Output the [x, y] coordinate of the center of the cell containing the given text.  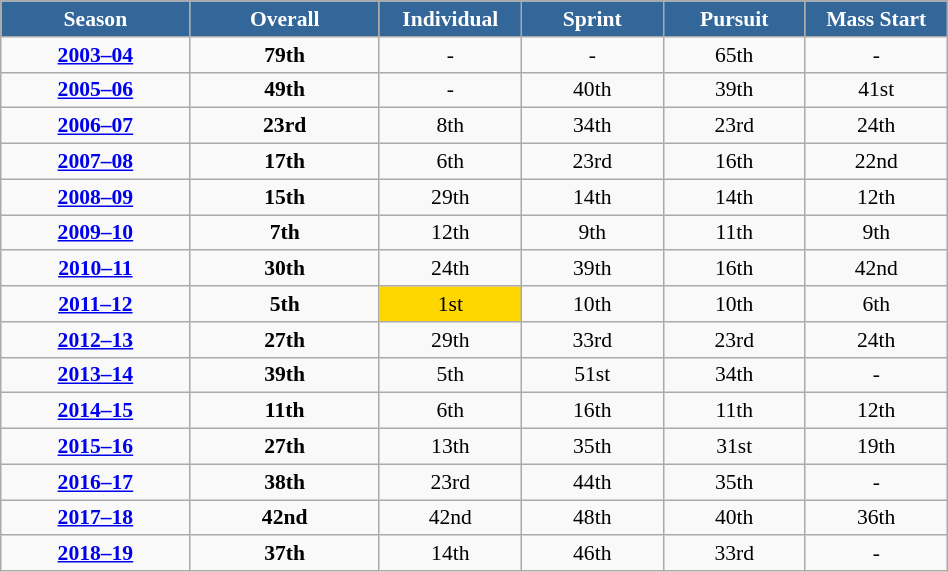
2003–04 [96, 55]
Sprint [592, 19]
22nd [876, 162]
65th [734, 55]
79th [284, 55]
30th [284, 269]
44th [592, 482]
31st [734, 447]
2006–07 [96, 126]
Season [96, 19]
19th [876, 447]
1st [450, 304]
49th [284, 90]
Overall [284, 19]
37th [284, 554]
46th [592, 554]
2012–13 [96, 340]
2014–15 [96, 411]
13th [450, 447]
48th [592, 518]
2008–09 [96, 197]
2017–18 [96, 518]
2013–14 [96, 375]
2010–11 [96, 269]
2011–12 [96, 304]
17th [284, 162]
51st [592, 375]
7th [284, 233]
41st [876, 90]
2018–19 [96, 554]
2007–08 [96, 162]
Individual [450, 19]
15th [284, 197]
8th [450, 126]
2005–06 [96, 90]
Mass Start [876, 19]
36th [876, 518]
38th [284, 482]
Pursuit [734, 19]
2015–16 [96, 447]
2009–10 [96, 233]
2016–17 [96, 482]
